Identify which cell holds the provided text, then report its (X, Y) central coordinate. 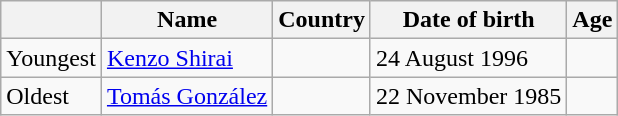
Oldest (52, 96)
Tomás González (186, 96)
Age (592, 20)
Country (322, 20)
22 November 1985 (468, 96)
Youngest (52, 58)
Name (186, 20)
24 August 1996 (468, 58)
Kenzo Shirai (186, 58)
Date of birth (468, 20)
